Identify which cell holds the provided text, then report its (x, y) central coordinate. 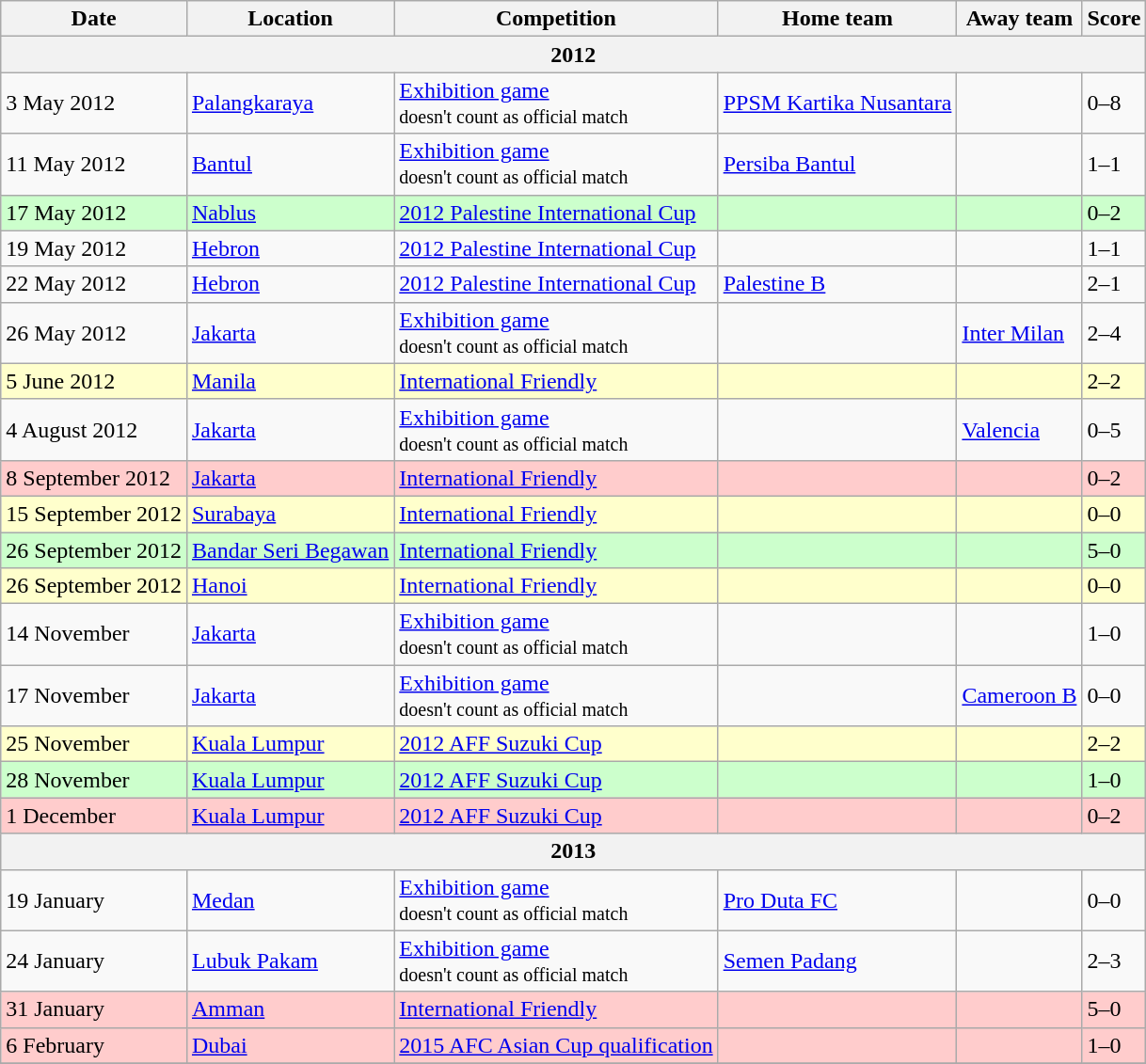
4 August 2012 (94, 429)
17 November (94, 696)
5 June 2012 (94, 381)
26 May 2012 (94, 333)
2–3 (1114, 961)
0–5 (1114, 429)
Amman (290, 1009)
Cameroon B (1020, 696)
Location (290, 19)
PPSM Kartika Nusantara (837, 103)
Manila (290, 381)
Competition (556, 19)
Dubai (290, 1045)
3 May 2012 (94, 103)
25 November (94, 744)
Palestine B (837, 284)
1 December (94, 816)
19 May 2012 (94, 248)
Persiba Bantul (837, 164)
Pro Duta FC (837, 899)
Date (94, 19)
15 September 2012 (94, 514)
Score (1114, 19)
Valencia (1020, 429)
Inter Milan (1020, 333)
24 January (94, 961)
2–4 (1114, 333)
8 September 2012 (94, 478)
28 November (94, 780)
17 May 2012 (94, 213)
Bantul (290, 164)
2–1 (1114, 284)
Hanoi (290, 586)
Away team (1020, 19)
6 February (94, 1045)
2013 (574, 851)
Bandar Seri Begawan (290, 550)
2012 (574, 55)
14 November (94, 634)
Nablus (290, 213)
0–8 (1114, 103)
Surabaya (290, 514)
Lubuk Pakam (290, 961)
22 May 2012 (94, 284)
Palangkaraya (290, 103)
Home team (837, 19)
19 January (94, 899)
31 January (94, 1009)
11 May 2012 (94, 164)
2015 AFC Asian Cup qualification (556, 1045)
Semen Padang (837, 961)
Medan (290, 899)
